Return the [x, y] coordinate for the center point of the cell that contains the specified text.  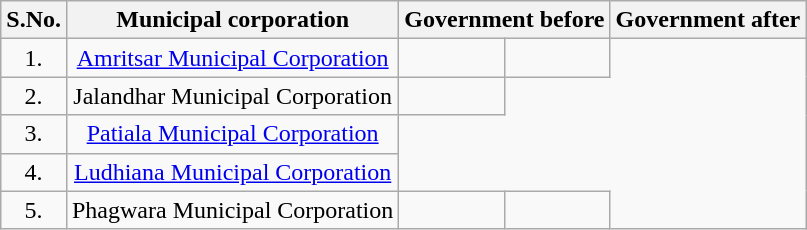
Municipal corporation [232, 20]
Amritsar Municipal Corporation [232, 58]
Phagwara Municipal Corporation [232, 210]
2. [34, 96]
Jalandhar Municipal Corporation [232, 96]
5. [34, 210]
Government before [504, 20]
Patiala Municipal Corporation [232, 134]
S.No. [34, 20]
4. [34, 172]
Ludhiana Municipal Corporation [232, 172]
3. [34, 134]
Government after [708, 20]
1. [34, 58]
